Determine the [x, y] coordinate at the center of the cell enclosing the given text.  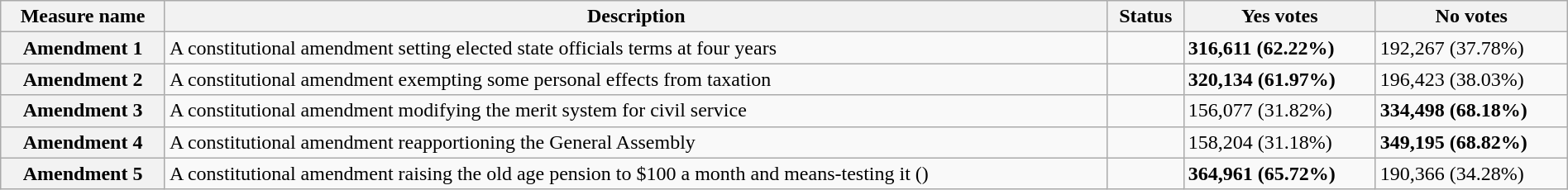
Amendment 1 [83, 48]
320,134 (61.97%) [1279, 79]
Amendment 2 [83, 79]
316,611 (62.22%) [1279, 48]
Description [636, 17]
A constitutional amendment setting elected state officials terms at four years [636, 48]
A constitutional amendment modifying the merit system for civil service [636, 111]
A constitutional amendment raising the old age pension to $100 a month and means-testing it () [636, 173]
156,077 (31.82%) [1279, 111]
192,267 (37.78%) [1471, 48]
349,195 (68.82%) [1471, 142]
A constitutional amendment exempting some personal effects from taxation [636, 79]
196,423 (38.03%) [1471, 79]
No votes [1471, 17]
Status [1145, 17]
Yes votes [1279, 17]
Amendment 5 [83, 173]
364,961 (65.72%) [1279, 173]
Amendment 3 [83, 111]
334,498 (68.18%) [1471, 111]
190,366 (34.28%) [1471, 173]
Amendment 4 [83, 142]
158,204 (31.18%) [1279, 142]
A constitutional amendment reapportioning the General Assembly [636, 142]
Measure name [83, 17]
